Extract the (X, Y) coordinate from the center of the cell holding the provided text.  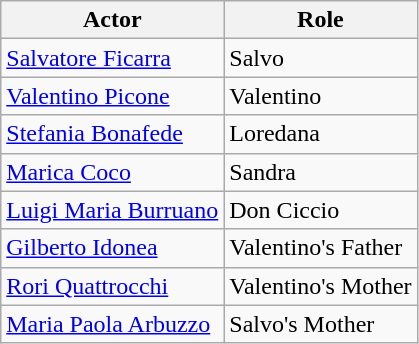
Valentino Picone (112, 96)
Loredana (320, 134)
Valentino's Father (320, 248)
Maria Paola Arbuzzo (112, 324)
Role (320, 20)
Actor (112, 20)
Salvo (320, 58)
Gilberto Idonea (112, 248)
Salvo's Mother (320, 324)
Don Ciccio (320, 210)
Marica Coco (112, 172)
Salvatore Ficarra (112, 58)
Valentino's Mother (320, 286)
Sandra (320, 172)
Valentino (320, 96)
Stefania Bonafede (112, 134)
Luigi Maria Burruano (112, 210)
Rori Quattrocchi (112, 286)
